Return the (X, Y) coordinate for the center point of the cell that contains the specified text.  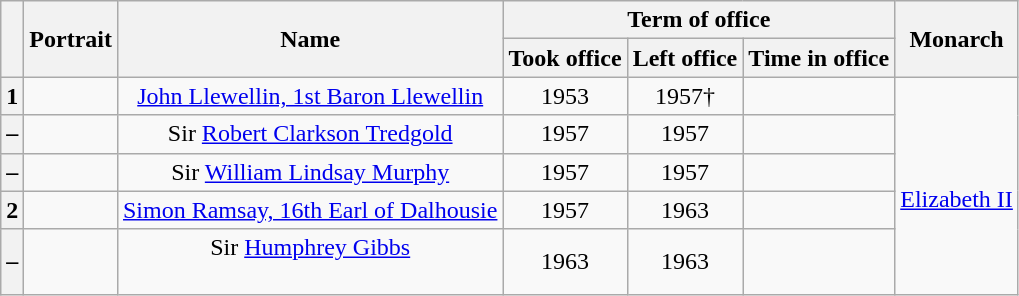
Name (310, 39)
Sir Robert Clarkson Tredgold (310, 134)
John Llewellin, 1st Baron Llewellin (310, 96)
Sir Humphrey Gibbs (310, 262)
Simon Ramsay, 16th Earl of Dalhousie (310, 210)
Elizabeth II (957, 186)
1 (12, 96)
1953 (565, 96)
Left office (685, 58)
Sir William Lindsay Murphy (310, 172)
Portrait (71, 39)
Term of office (699, 20)
Time in office (819, 58)
2 (12, 210)
1957† (685, 96)
Monarch (957, 39)
Took office (565, 58)
